Determine the [x, y] coordinate at the center of the cell enclosing the given text.  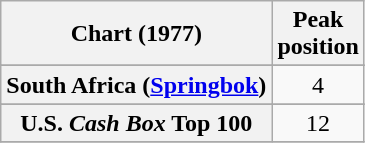
Chart (1977) [136, 34]
4 [318, 85]
U.S. Cash Box Top 100 [136, 123]
Peakposition [318, 34]
12 [318, 123]
South Africa (Springbok) [136, 85]
